Detect which cell encompasses the target text, then output its (X, Y) center coordinate. 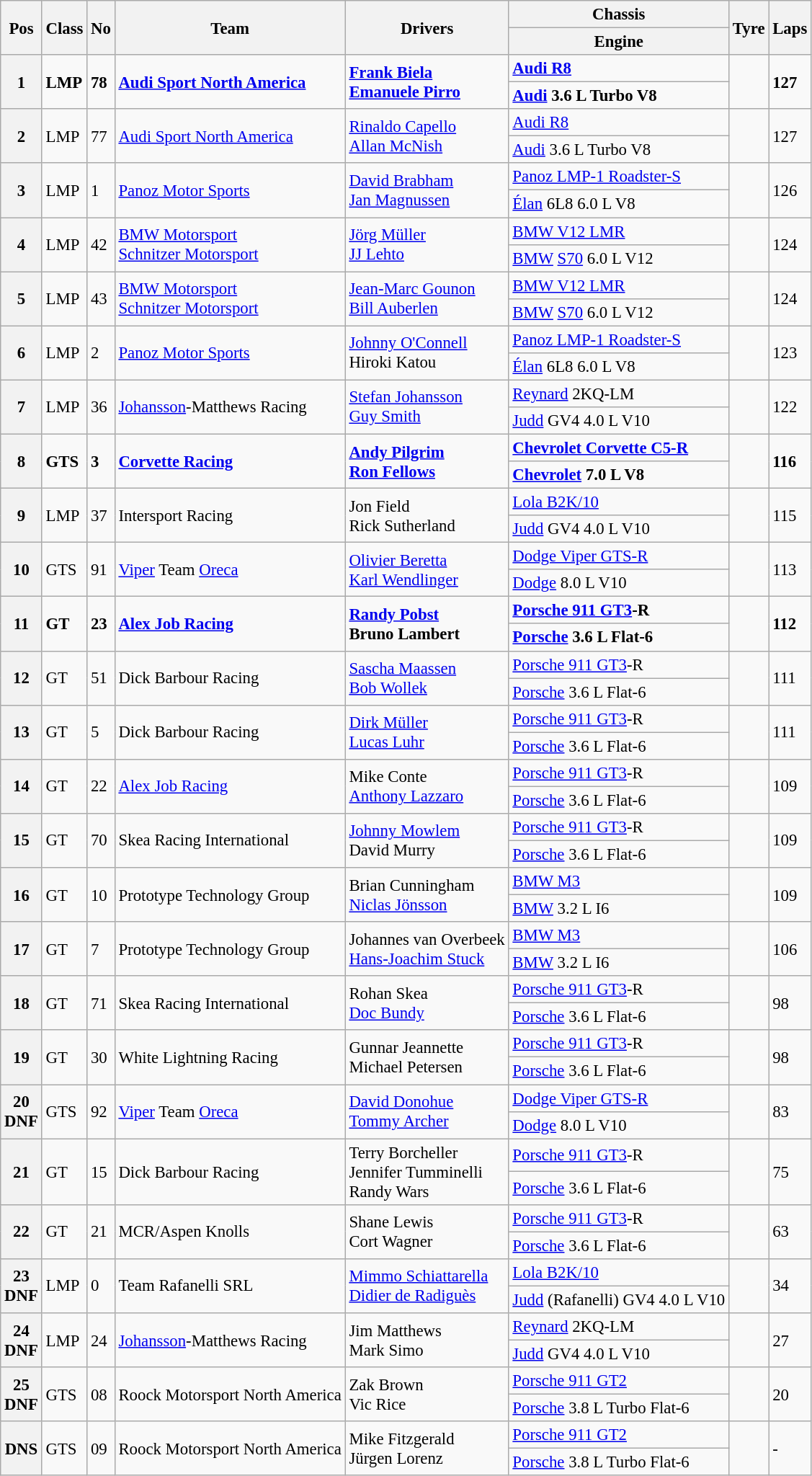
27 (790, 1341)
92 (101, 1111)
Stefan Johansson Guy Smith (427, 406)
43 (101, 298)
Johnny O'Connell Hiroki Katou (427, 353)
MCR/Aspen Knolls (230, 1231)
6 (22, 353)
Jon Field Rick Sutherland (427, 516)
David Donohue Tommy Archer (427, 1111)
No (101, 27)
Jörg Müller JJ Lehto (427, 245)
Judd (Rafanelli) GV4 4.0 L V10 (618, 1299)
16 (22, 895)
8 (22, 461)
Team (230, 27)
78 (101, 82)
Engine (618, 42)
0 (101, 1286)
Tyre (749, 27)
09 (101, 1449)
Chevrolet 7.0 L V8 (618, 475)
63 (790, 1231)
14 (22, 787)
Terry Borcheller Jennifer Tumminelli Randy Wars (427, 1172)
122 (790, 406)
9 (22, 516)
4 (22, 245)
20 (790, 1394)
Intersport Racing (230, 516)
113 (790, 569)
Johnny Mowlem David Murry (427, 840)
Chassis (618, 14)
David Brabham Jan Magnussen (427, 190)
Andy Pilgrim Ron Fellows (427, 461)
112 (790, 624)
Johannes van Overbeek Hans-Joachim Stuck (427, 948)
20DNF (22, 1111)
83 (790, 1111)
Brian Cunningham Niclas Jönsson (427, 895)
13 (22, 732)
DNS (22, 1449)
Jean-Marc Gounon Bill Auberlen (427, 298)
Jim Matthews Mark Simo (427, 1341)
24 (101, 1341)
24DNF (22, 1341)
23DNF (22, 1286)
17 (22, 948)
Mimmo Schiattarella Didier de Radiguès (427, 1286)
Team Rafanelli SRL (230, 1286)
11 (22, 624)
08 (101, 1394)
Dirk Müller Lucas Luhr (427, 732)
123 (790, 353)
Randy Pobst Bruno Lambert (427, 624)
23 (101, 624)
White Lightning Racing (230, 1058)
Gunnar Jeannette Michael Petersen (427, 1058)
Chevrolet Corvette C5-R (618, 448)
Laps (790, 27)
Olivier Beretta Karl Wendlinger (427, 569)
25DNF (22, 1394)
106 (790, 948)
42 (101, 245)
Rohan Skea Doc Bundy (427, 1003)
Sascha Maassen Bob Wollek (427, 677)
Class (65, 27)
37 (101, 516)
126 (790, 190)
51 (101, 677)
Frank Biela Emanuele Pirro (427, 82)
18 (22, 1003)
12 (22, 677)
Drivers (427, 27)
Pos (22, 27)
116 (790, 461)
91 (101, 569)
71 (101, 1003)
- (790, 1449)
Zak Brown Vic Rice (427, 1394)
Shane Lewis Cort Wagner (427, 1231)
34 (790, 1286)
Rinaldo Capello Allan McNish (427, 135)
115 (790, 516)
19 (22, 1058)
75 (790, 1172)
77 (101, 135)
36 (101, 406)
30 (101, 1058)
Corvette Racing (230, 461)
Mike Fitzgerald Jürgen Lorenz (427, 1449)
70 (101, 840)
Mike Conte Anthony Lazzaro (427, 787)
